Return the (x, y) coordinate for the center point of the cell that contains the specified text.  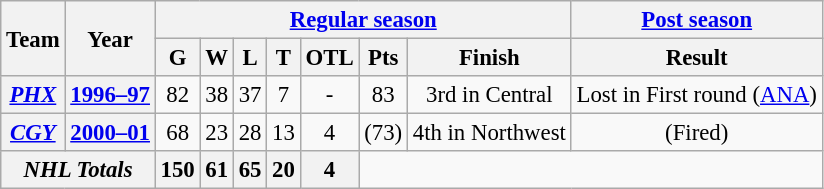
23 (216, 133)
28 (250, 133)
CGY (33, 133)
Pts (384, 58)
3rd in Central (489, 95)
4th in Northwest (489, 133)
OTL (330, 58)
(Fired) (696, 133)
PHX (33, 95)
Lost in First round (ANA) (696, 95)
65 (250, 170)
2000–01 (110, 133)
Team (33, 38)
61 (216, 170)
W (216, 58)
Post season (696, 20)
1996–97 (110, 95)
37 (250, 95)
L (250, 58)
T (284, 58)
Year (110, 38)
68 (178, 133)
- (330, 95)
(73) (384, 133)
83 (384, 95)
13 (284, 133)
Finish (489, 58)
7 (284, 95)
150 (178, 170)
38 (216, 95)
G (178, 58)
NHL Totals (78, 170)
20 (284, 170)
Regular season (363, 20)
82 (178, 95)
Result (696, 58)
